Provide the [x, y] coordinate of the cell's center where the given text is located.  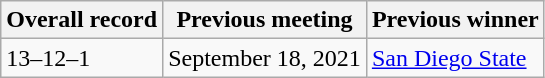
San Diego State [455, 58]
September 18, 2021 [265, 58]
Overall record [82, 20]
Previous winner [455, 20]
13–12–1 [82, 58]
Previous meeting [265, 20]
